Pinpoint the cell where the given text exists, returning its (x, y) midpoint coordinate. 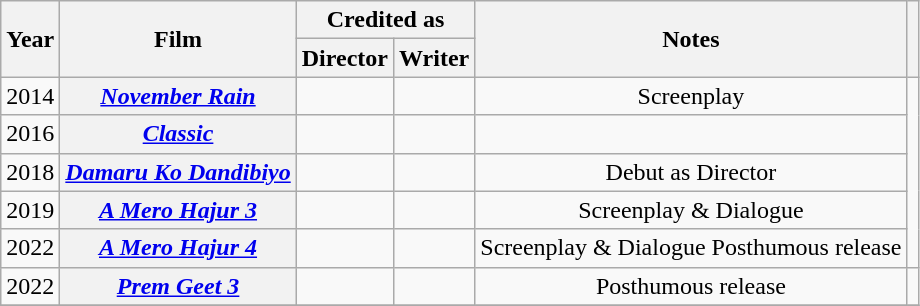
2014 (30, 96)
2019 (30, 210)
Prem Geet 3 (178, 286)
A Mero Hajur 3 (178, 210)
Posthumous release (691, 286)
November Rain (178, 96)
2018 (30, 172)
A Mero Hajur 4 (178, 248)
Credited as (385, 20)
Notes (691, 39)
Writer (434, 58)
Film (178, 39)
Classic (178, 134)
Year (30, 39)
Damaru Ko Dandibiyo (178, 172)
Screenplay & Dialogue (691, 210)
Director (344, 58)
2016 (30, 134)
Debut as Director (691, 172)
Screenplay & Dialogue Posthumous release (691, 248)
Screenplay (691, 96)
